Capture the cell that displays the provided text and extract its (X, Y) central coordinate. 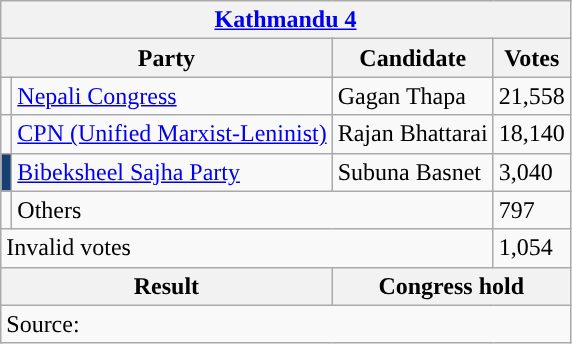
1,054 (532, 248)
Votes (532, 58)
797 (532, 210)
Invalid votes (247, 248)
Congress hold (451, 286)
CPN (Unified Marxist-Leninist) (172, 134)
Others (252, 210)
Candidate (412, 58)
Kathmandu 4 (286, 20)
3,040 (532, 172)
Nepali Congress (172, 96)
Gagan Thapa (412, 96)
Rajan Bhattarai (412, 134)
Result (166, 286)
Subuna Basnet (412, 172)
Bibeksheel Sajha Party (172, 172)
18,140 (532, 134)
Source: (286, 324)
21,558 (532, 96)
Party (166, 58)
